Provide the (x, y) coordinate of the cell's center where the given text is located.  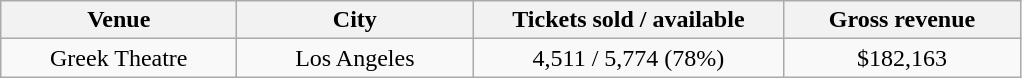
City (355, 20)
Los Angeles (355, 58)
Gross revenue (902, 20)
Greek Theatre (119, 58)
4,511 / 5,774 (78%) (628, 58)
Venue (119, 20)
Tickets sold / available (628, 20)
$182,163 (902, 58)
